Return [X, Y] of the center of cell containing provided text 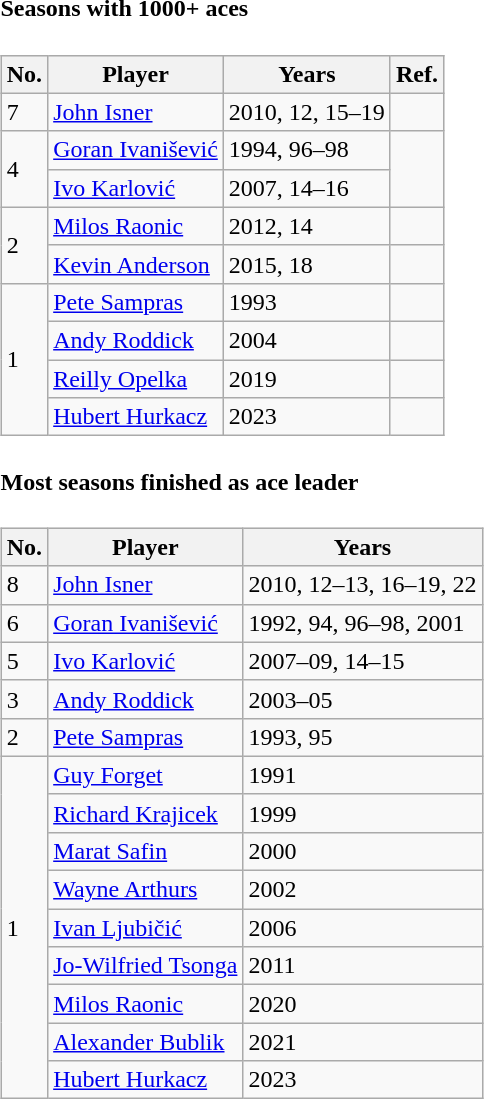
2010, 12, 15–19 [306, 112]
2004 [306, 340]
2015, 18 [306, 264]
Alexander Bublik [146, 1042]
Ref. [416, 74]
2003–05 [362, 699]
1994, 96–98 [306, 150]
2021 [362, 1042]
8 [24, 585]
Richard Krajicek [146, 813]
2007, 14–16 [306, 188]
Jo-Wilfried Tsonga [146, 966]
2002 [362, 890]
2007–09, 14–15 [362, 661]
1993 [306, 302]
2000 [362, 851]
2019 [306, 379]
5 [24, 661]
7 [24, 112]
Guy Forget [146, 775]
4 [24, 169]
2010, 12–13, 16–19, 22 [362, 585]
1993, 95 [362, 737]
2012, 14 [306, 226]
Kevin Anderson [136, 264]
2020 [362, 1004]
Ivan Ljubičić [146, 928]
1999 [362, 813]
Reilly Opelka [136, 379]
Wayne Arthurs [146, 890]
1991 [362, 775]
2006 [362, 928]
Marat Safin [146, 851]
3 [24, 699]
2011 [362, 966]
1992, 94, 96–98, 2001 [362, 623]
6 [24, 623]
